Find where the given text appears and provide that cell's center as [X, Y] coordinate. 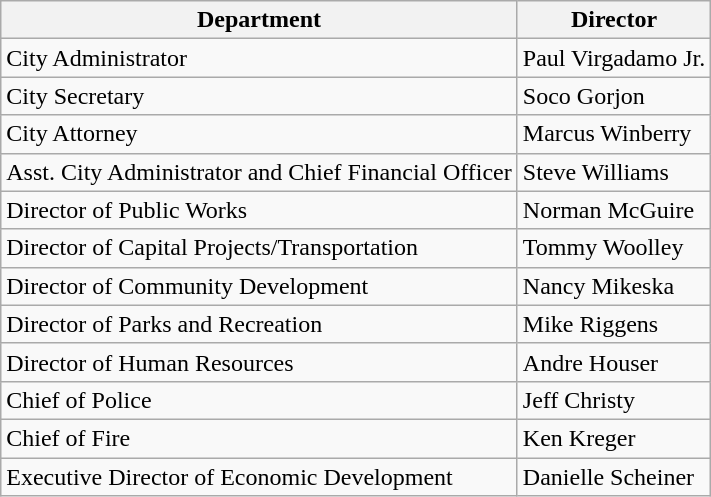
Danielle Scheiner [614, 477]
Jeff Christy [614, 400]
Nancy Mikeska [614, 286]
Executive Director of Economic Development [260, 477]
Ken Kreger [614, 438]
Chief of Fire [260, 438]
Director of Public Works [260, 210]
Marcus Winberry [614, 134]
Director [614, 20]
Chief of Police [260, 400]
Director of Capital Projects/Transportation [260, 248]
Director of Parks and Recreation [260, 324]
Director of Community Development [260, 286]
City Secretary [260, 96]
Soco Gorjon [614, 96]
Mike Riggens [614, 324]
Director of Human Resources [260, 362]
Department [260, 20]
City Administrator [260, 58]
Steve Williams [614, 172]
Tommy Woolley [614, 248]
Andre Houser [614, 362]
Paul Virgadamo Jr. [614, 58]
Norman McGuire [614, 210]
Asst. City Administrator and Chief Financial Officer [260, 172]
City Attorney [260, 134]
